Detect which cell encompasses the target text, then output its (x, y) center coordinate. 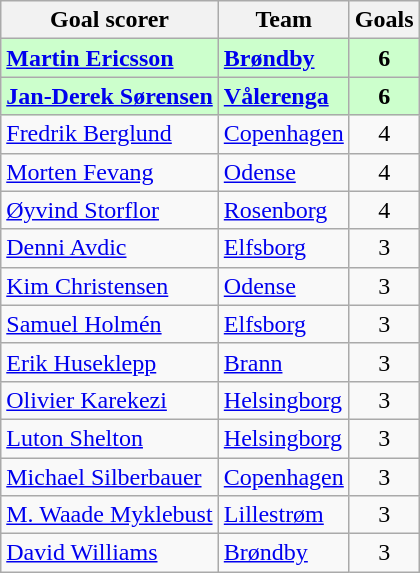
Erik Huseklepp (110, 362)
Goals (384, 20)
Fredrik Berglund (110, 134)
M. Waade Myklebust (110, 515)
Olivier Karekezi (110, 400)
Jan-Derek Sørensen (110, 96)
Goal scorer (110, 20)
Martin Ericsson (110, 58)
Team (284, 20)
Denni Avdic (110, 248)
David Williams (110, 553)
Samuel Holmén (110, 324)
Vålerenga (284, 96)
Morten Fevang (110, 172)
Brann (284, 362)
Rosenborg (284, 210)
Lillestrøm (284, 515)
Øyvind Storflor (110, 210)
Luton Shelton (110, 438)
Kim Christensen (110, 286)
Michael Silberbauer (110, 477)
